Pinpoint the cell where the given text exists, returning its [X, Y] midpoint coordinate. 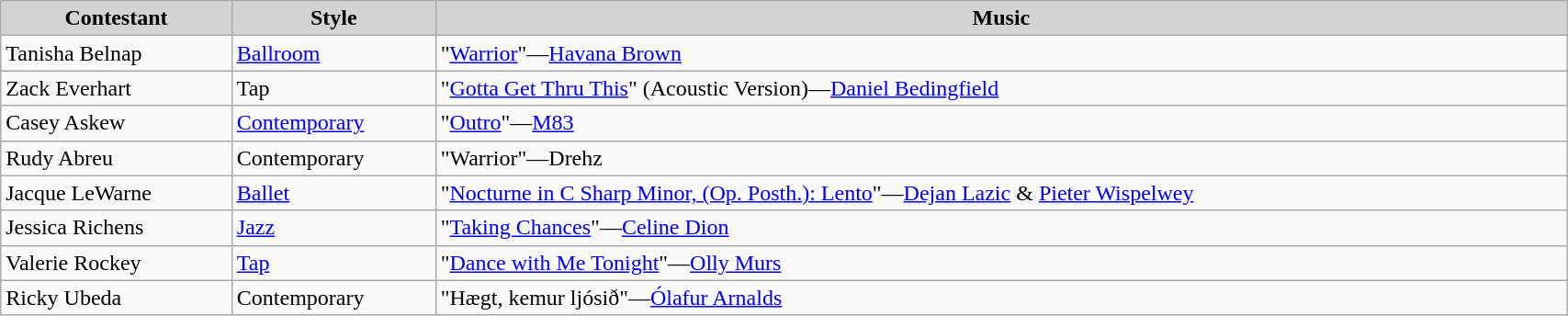
Jessica Richens [117, 228]
"Hægt, kemur ljósið"—Ólafur Arnalds [1001, 298]
Tanisha Belnap [117, 53]
Ricky Ubeda [117, 298]
"Outro"—M83 [1001, 123]
Zack Everhart [117, 88]
"Warrior"—Drehz [1001, 158]
Rudy Abreu [117, 158]
Jazz [333, 228]
"Gotta Get Thru This" (Acoustic Version)—Daniel Bedingfield [1001, 88]
"Dance with Me Tonight"—Olly Murs [1001, 263]
Music [1001, 18]
Style [333, 18]
Ballroom [333, 53]
"Taking Chances"—Celine Dion [1001, 228]
Casey Askew [117, 123]
Jacque LeWarne [117, 193]
"Nocturne in C Sharp Minor, (Op. Posth.): Lento"—Dejan Lazic & Pieter Wispelwey [1001, 193]
Valerie Rockey [117, 263]
Ballet [333, 193]
"Warrior"—Havana Brown [1001, 53]
Contestant [117, 18]
